Output the (x, y) coordinate of the center of the cell containing the given text.  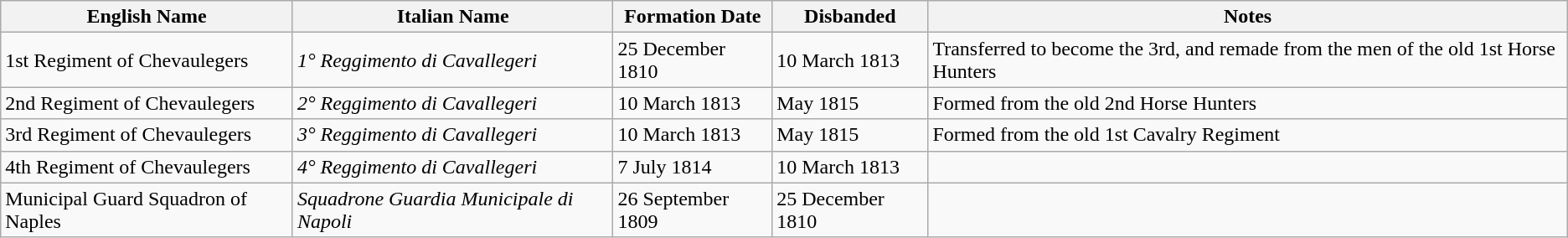
Municipal Guard Squadron of Naples (147, 210)
2° Reggimento di Cavallegeri (452, 103)
Squadrone Guardia Municipale di Napoli (452, 210)
1st Regiment of Chevaulegers (147, 60)
Formed from the old 2nd Horse Hunters (1248, 103)
2nd Regiment of Chevaulegers (147, 103)
4° Reggimento di Cavallegeri (452, 167)
Transferred to become the 3rd, and remade from the men of the old 1st Horse Hunters (1248, 60)
Formed from the old 1st Cavalry Regiment (1248, 135)
Formation Date (693, 17)
1° Reggimento di Cavallegeri (452, 60)
Notes (1248, 17)
3° Reggimento di Cavallegeri (452, 135)
3rd Regiment of Chevaulegers (147, 135)
4th Regiment of Chevaulegers (147, 167)
26 September 1809 (693, 210)
7 July 1814 (693, 167)
Disbanded (850, 17)
English Name (147, 17)
Italian Name (452, 17)
